Determine the (X, Y) coordinate at the center of the cell enclosing the given text.  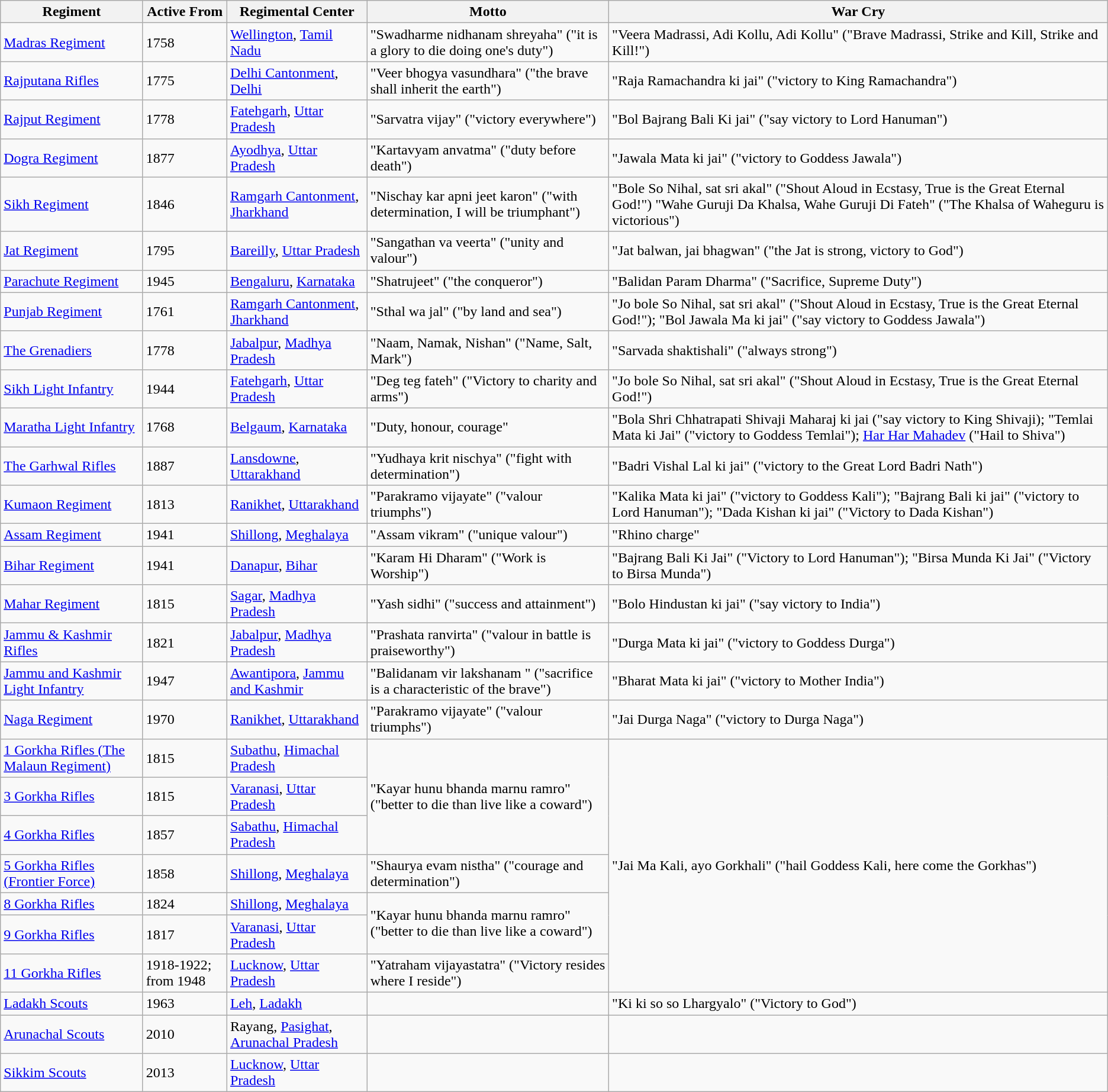
"Balidanam vir lakshanam " ("sacrifice is a characteristic of the brave") (488, 681)
"Raja Ramachandra ki jai" ("victory to King Ramachandra") (858, 80)
1846 (185, 204)
1768 (185, 427)
Sagar, Madhya Pradesh (297, 604)
1817 (185, 934)
Motto (488, 12)
"Veer bhogya vasundhara" ("the brave shall inherit the earth") (488, 80)
1947 (185, 681)
1761 (185, 311)
11 Gorkha Rifles (72, 973)
"Swadharme nidhanam shreyaha" ("it is a glory to die doing one's duty") (488, 43)
"Assam vikram" ("unique valour") (488, 535)
Jat Regiment (72, 251)
"Jai Durga Naga" ("victory to Durga Naga") (858, 720)
"Sthal wa jal" ("by land and sea") (488, 311)
Arunachal Scouts (72, 1033)
"Veera Madrassi, Adi Kollu, Adi Kollu" ("Brave Madrassi, Strike and Kill, Strike and Kill!") (858, 43)
Ladakh Scouts (72, 1003)
Mahar Regiment (72, 604)
1963 (185, 1003)
Bihar Regiment (72, 566)
Ayodhya, Uttar Pradesh (297, 157)
"Yatraham vijayastatra" ("Victory resides where I reside") (488, 973)
"Bolo Hindustan ki jai" ("say victory to India") (858, 604)
"Yash sidhi" ("success and attainment") (488, 604)
1795 (185, 251)
"Bajrang Bali Ki Jai" ("Victory to Lord Hanuman"); "Birsa Munda Ki Jai" ("Victory to Birsa Munda") (858, 566)
1877 (185, 157)
Naga Regiment (72, 720)
Danapur, Bihar (297, 566)
Madras Regiment (72, 43)
1887 (185, 465)
The Grenadiers (72, 350)
4 Gorkha Rifles (72, 835)
"Deg teg fateh" ("Victory to charity and arms") (488, 388)
The Garhwal Rifles (72, 465)
Punjab Regiment (72, 311)
"Ki ki so so Lhargyalo" ("Victory to God") (858, 1003)
1945 (185, 281)
"Jai Ma Kali, ayo Gorkhali" ("hail Goddess Kali, here come the Gorkhas") (858, 865)
Sikkim Scouts (72, 1072)
Lansdowne, Uttarakhand (297, 465)
Wellington, Tamil Nadu (297, 43)
1821 (185, 643)
2013 (185, 1072)
2010 (185, 1033)
Bengaluru, Karnataka (297, 281)
Awantipora, Jammu and Kashmir (297, 681)
3 Gorkha Rifles (72, 797)
Belgaum, Karnataka (297, 427)
Dogra Regiment (72, 157)
"Shatrujeet" ("the conqueror") (488, 281)
1970 (185, 720)
War Cry (858, 12)
"Duty, honour, courage" (488, 427)
1824 (185, 904)
"Sangathan va veerta" ("unity and valour") (488, 251)
Jammu and Kashmir Light Infantry (72, 681)
Active From (185, 12)
1775 (185, 80)
1813 (185, 504)
1758 (185, 43)
Assam Regiment (72, 535)
8 Gorkha Rifles (72, 904)
1 Gorkha Rifles (The Malaun Regiment) (72, 758)
"Bharat Mata ki jai" ("victory to Mother India") (858, 681)
"Bol Bajrang Bali Ki jai" ("say victory to Lord Hanuman") (858, 120)
"Sarvatra vijay" ("victory everywhere") (488, 120)
Sabathu, Himachal Pradesh (297, 835)
1858 (185, 874)
"Badri Vishal Lal ki jai" ("victory to the Great Lord Badri Nath") (858, 465)
Rajputana Rifles (72, 80)
1857 (185, 835)
"Kartavyam anvatma" ("duty before death") (488, 157)
Sikh Light Infantry (72, 388)
"Kalika Mata ki jai" ("victory to Goddess Kali"); "Bajrang Bali ki jai" ("victory to Lord Hanuman"); "Dada Kishan ki jai" ("Victory to Dada Kishan") (858, 504)
9 Gorkha Rifles (72, 934)
"Shaurya evam nistha" ("courage and determination") (488, 874)
Kumaon Regiment (72, 504)
"Jat balwan, jai bhagwan" ("the Jat is strong, victory to God") (858, 251)
"Jawala Mata ki jai" ("victory to Goddess Jawala") (858, 157)
Leh, Ladakh (297, 1003)
"Karam Hi Dharam" ("Work is Worship") (488, 566)
"Yudhaya krit nischya" ("fight with determination") (488, 465)
"Rhino charge" (858, 535)
5 Gorkha Rifles (Frontier Force) (72, 874)
Delhi Cantonment, Delhi (297, 80)
"Balidan Param Dharma" ("Sacrifice, Supreme Duty") (858, 281)
Subathu, Himachal Pradesh (297, 758)
"Jo bole So Nihal, sat sri akal" ("Shout Aloud in Ecstasy, True is the Great Eternal God!"); "Bol Jawala Ma ki jai" ("say victory to Goddess Jawala") (858, 311)
Maratha Light Infantry (72, 427)
Rayang, Pasighat, Arunachal Pradesh (297, 1033)
Regimental Center (297, 12)
Parachute Regiment (72, 281)
"Nischay kar apni jeet karon" ("with determination, I will be triumphant") (488, 204)
"Naam, Namak, Nishan" ("Name, Salt, Mark") (488, 350)
Bareilly, Uttar Pradesh (297, 251)
"Durga Mata ki jai" ("victory to Goddess Durga") (858, 643)
"Prashata ranvirta" ("valour in battle is praiseworthy") (488, 643)
1944 (185, 388)
Jammu & Kashmir Rifles (72, 643)
"Jo bole So Nihal, sat sri akal" ("Shout Aloud in Ecstasy, True is the Great Eternal God!") (858, 388)
Rajput Regiment (72, 120)
Regiment (72, 12)
Sikh Regiment (72, 204)
1918-1922; from 1948 (185, 973)
"Sarvada shaktishali" ("always strong") (858, 350)
